Output the [X, Y] coordinate of the center of the cell containing the given text.  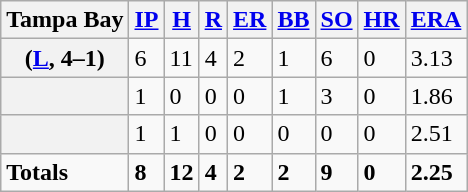
SO [336, 20]
BB [294, 20]
H [182, 20]
3.13 [436, 58]
Totals [65, 172]
ERA [436, 20]
9 [336, 172]
IP [146, 20]
R [213, 20]
ER [250, 20]
2.51 [436, 134]
(L, 4–1) [65, 58]
3 [336, 96]
2.25 [436, 172]
11 [182, 58]
Tampa Bay [65, 20]
HR [382, 20]
8 [146, 172]
12 [182, 172]
1.86 [436, 96]
